Capture the cell that displays the provided text and extract its [x, y] central coordinate. 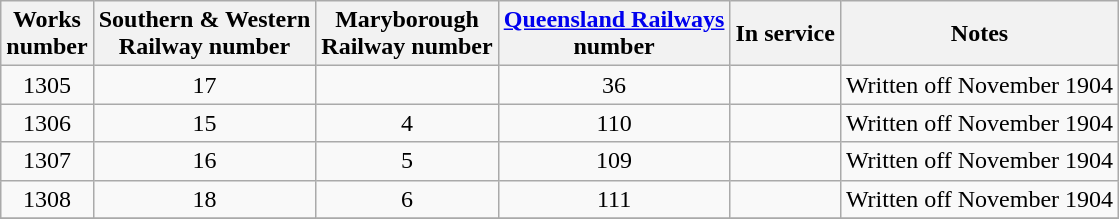
16 [204, 161]
1307 [47, 161]
18 [204, 199]
Queensland Railwaysnumber [614, 34]
109 [614, 161]
4 [407, 123]
Southern & WesternRailway number [204, 34]
Notes [979, 34]
36 [614, 85]
1306 [47, 123]
In service [785, 34]
15 [204, 123]
5 [407, 161]
1305 [47, 85]
MaryboroughRailway number [407, 34]
6 [407, 199]
111 [614, 199]
110 [614, 123]
1308 [47, 199]
17 [204, 85]
Worksnumber [47, 34]
